Pinpoint the cell where the given text exists, returning its [X, Y] midpoint coordinate. 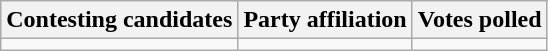
Party affiliation [325, 20]
Votes polled [480, 20]
Contesting candidates [120, 20]
